Output the [x, y] coordinate of the center of the cell containing the given text.  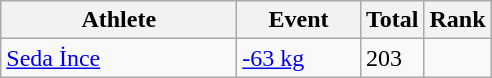
203 [392, 58]
Event [299, 20]
Total [392, 20]
Rank [458, 20]
Athlete [119, 20]
Seda İnce [119, 58]
-63 kg [299, 58]
